Determine the [X, Y] coordinate at the center of the cell enclosing the given text.  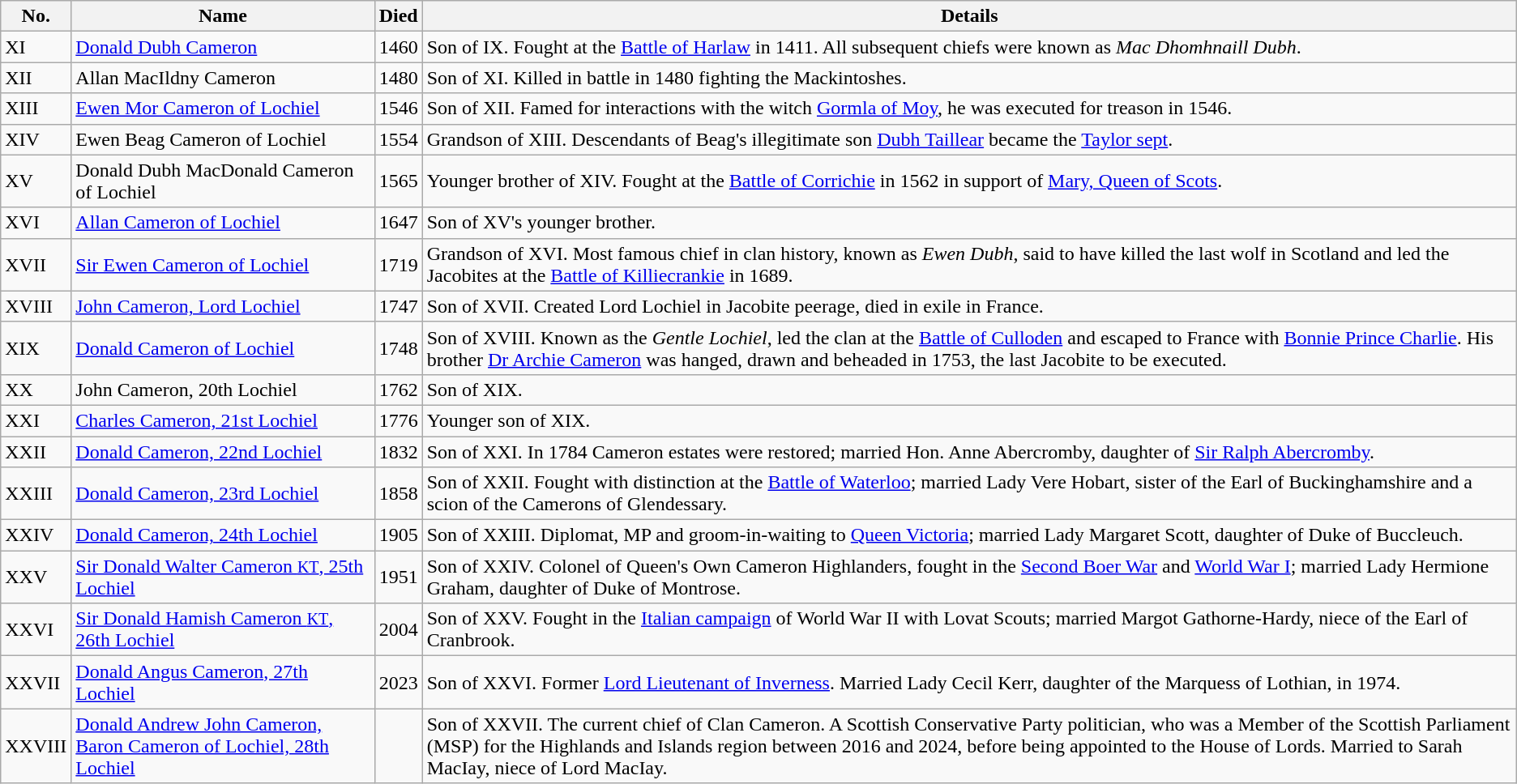
1747 [399, 306]
1748 [399, 348]
Allan MacIldny Cameron [223, 78]
Son of XXV. Fought in the Italian campaign of World War II with Lovat Scouts; married Margot Gathorne-Hardy, niece of the Earl of Cranbrook. [969, 630]
Son of XXIII. Diplomat, MP and groom-in-waiting to Queen Victoria; married Lady Margaret Scott, daughter of Duke of Buccleuch. [969, 535]
Donald Angus Cameron, 27th Lochiel [223, 682]
Sir Donald Walter Cameron KT, 25th Lochiel [223, 577]
John Cameron, Lord Lochiel [223, 306]
XXI [36, 420]
John Cameron, 20th Lochiel [223, 390]
Younger son of XIX. [969, 420]
1905 [399, 535]
1460 [399, 47]
XXVI [36, 630]
1776 [399, 420]
Son of XV's younger brother. [969, 223]
Charles Cameron, 21st Lochiel [223, 420]
Donald Dubh Cameron [223, 47]
XI [36, 47]
1832 [399, 451]
Son of XXI. In 1784 Cameron estates were restored; married Hon. Anne Abercromby, daughter of Sir Ralph Abercromby. [969, 451]
Donald Cameron, 23rd Lochiel [223, 494]
Ewen Mor Cameron of Lochiel [223, 109]
1554 [399, 139]
1480 [399, 78]
Ewen Beag Cameron of Lochiel [223, 139]
Son of IX. Fought at the Battle of Harlaw in 1411. All subsequent chiefs were known as Mac Dhomhnaill Dubh. [969, 47]
XIV [36, 139]
XVIII [36, 306]
Died [399, 16]
XVI [36, 223]
XXVIII [36, 746]
Younger brother of XIV. Fought at the Battle of Corrichie in 1562 in support of Mary, Queen of Scots. [969, 181]
Donald Andrew John Cameron, Baron Cameron of Lochiel, 28th Lochiel [223, 746]
1719 [399, 264]
XV [36, 181]
Son of XVII. Created Lord Lochiel in Jacobite peerage, died in exile in France. [969, 306]
1951 [399, 577]
1546 [399, 109]
Donald Cameron of Lochiel [223, 348]
Grandson of XIII. Descendants of Beag's illegitimate son Dubh Taillear became the Taylor sept. [969, 139]
2004 [399, 630]
XIX [36, 348]
XIII [36, 109]
Name [223, 16]
1647 [399, 223]
XXIV [36, 535]
Details [969, 16]
Sir Ewen Cameron of Lochiel [223, 264]
1858 [399, 494]
Donald Cameron, 22nd Lochiel [223, 451]
Son of XXVI. Former Lord Lieutenant of Inverness. Married Lady Cecil Kerr, daughter of the Marquess of Lothian, in 1974. [969, 682]
XX [36, 390]
XXVII [36, 682]
1762 [399, 390]
XXII [36, 451]
2023 [399, 682]
Son of XII. Famed for interactions with the witch Gormla of Moy, he was executed for treason in 1546. [969, 109]
XXIII [36, 494]
Son of XIX. [969, 390]
Sir Donald Hamish Cameron KT, 26th Lochiel [223, 630]
Donald Cameron, 24th Lochiel [223, 535]
Donald Dubh MacDonald Cameron of Lochiel [223, 181]
Allan Cameron of Lochiel [223, 223]
No. [36, 16]
1565 [399, 181]
Son of XI. Killed in battle in 1480 fighting the Mackintoshes. [969, 78]
XVII [36, 264]
XII [36, 78]
XXV [36, 577]
